For the text-containing cell, return its midpoint in (X, Y) coordinate format. 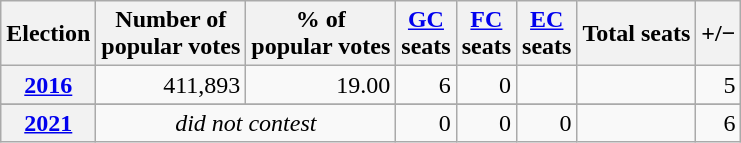
5 (718, 85)
19.00 (321, 85)
Election (48, 34)
2016 (48, 85)
+/− (718, 34)
Number ofpopular votes (171, 34)
GCseats (426, 34)
2021 (48, 123)
411,893 (171, 85)
Total seats (636, 34)
did not contest (246, 123)
FCseats (486, 34)
% ofpopular votes (321, 34)
ECseats (547, 34)
